Detect which cell encompasses the target text, then output its (x, y) center coordinate. 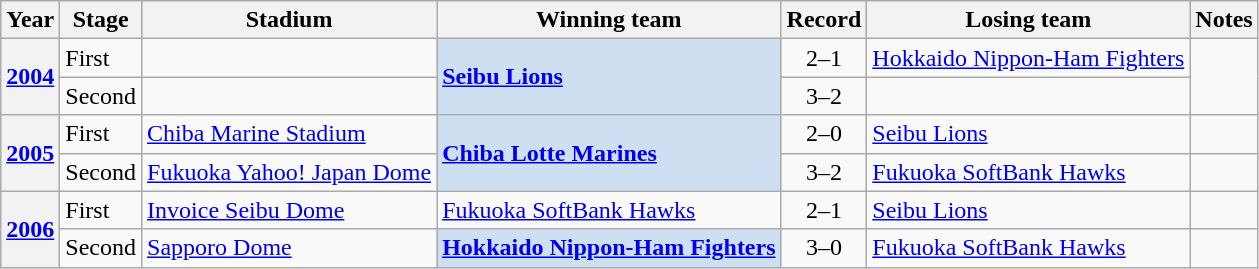
Winning team (609, 20)
Chiba Lotte Marines (609, 153)
Stage (101, 20)
2006 (30, 229)
Invoice Seibu Dome (290, 210)
Notes (1224, 20)
Stadium (290, 20)
2004 (30, 77)
2005 (30, 153)
Losing team (1028, 20)
Chiba Marine Stadium (290, 134)
Fukuoka Yahoo! Japan Dome (290, 172)
2–0 (824, 134)
3–0 (824, 248)
Year (30, 20)
Record (824, 20)
Sapporo Dome (290, 248)
